Capture the cell that displays the provided text and extract its (X, Y) central coordinate. 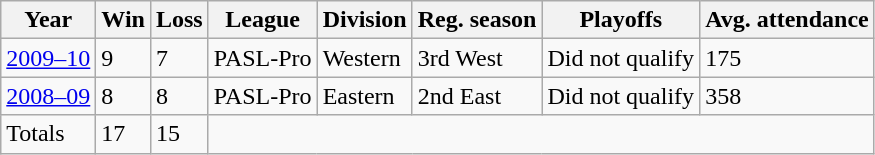
Avg. attendance (788, 20)
7 (179, 58)
Playoffs (621, 20)
Division (364, 20)
Loss (179, 20)
League (262, 20)
2009–10 (48, 58)
Win (124, 20)
17 (124, 134)
175 (788, 58)
2008–09 (48, 96)
358 (788, 96)
15 (179, 134)
Totals (48, 134)
Eastern (364, 96)
3rd West (477, 58)
Year (48, 20)
Western (364, 58)
Reg. season (477, 20)
9 (124, 58)
2nd East (477, 96)
